From the cell containing the given text, extract its center point as (x, y) coordinate. 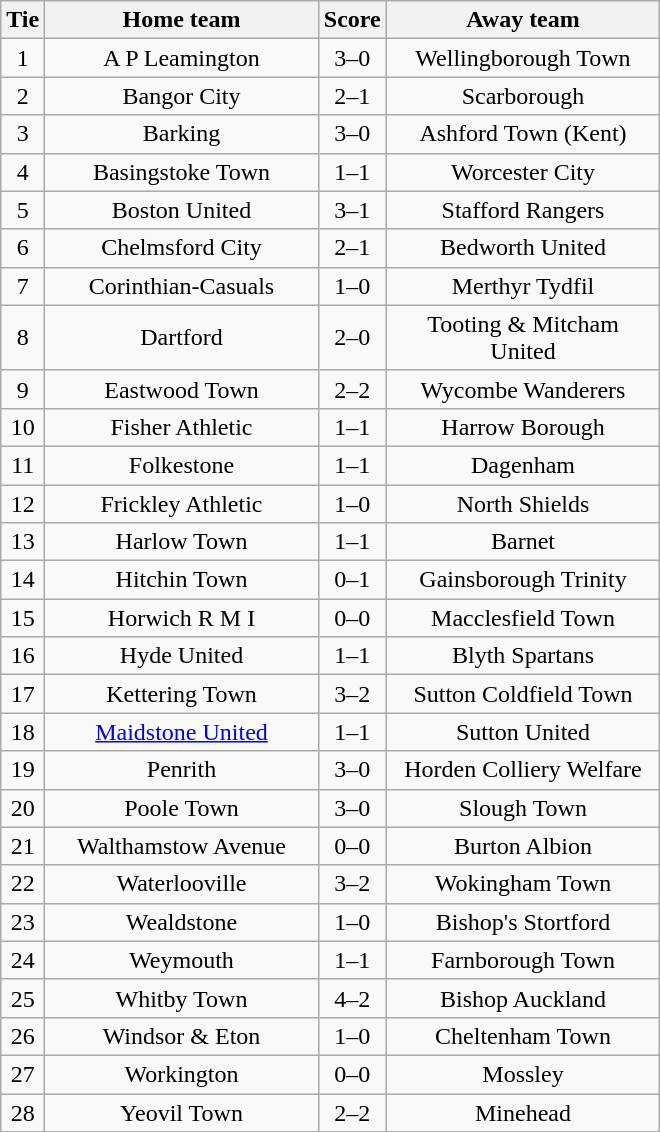
Bishop Auckland (523, 998)
Merthyr Tydfil (523, 286)
Barking (182, 134)
9 (23, 389)
Wellingborough Town (523, 58)
27 (23, 1074)
16 (23, 656)
Slough Town (523, 808)
14 (23, 580)
21 (23, 846)
Wealdstone (182, 922)
Mossley (523, 1074)
Poole Town (182, 808)
Eastwood Town (182, 389)
Harlow Town (182, 542)
Sutton Coldfield Town (523, 694)
2–0 (352, 338)
Stafford Rangers (523, 210)
Barnet (523, 542)
5 (23, 210)
Bangor City (182, 96)
7 (23, 286)
12 (23, 503)
Gainsborough Trinity (523, 580)
Maidstone United (182, 732)
22 (23, 884)
Wycombe Wanderers (523, 389)
23 (23, 922)
4–2 (352, 998)
Hyde United (182, 656)
25 (23, 998)
Hitchin Town (182, 580)
28 (23, 1113)
Horwich R M I (182, 618)
Weymouth (182, 960)
Basingstoke Town (182, 172)
Home team (182, 20)
Burton Albion (523, 846)
Corinthian-Casuals (182, 286)
3–1 (352, 210)
Dartford (182, 338)
Windsor & Eton (182, 1036)
Score (352, 20)
Minehead (523, 1113)
0–1 (352, 580)
Kettering Town (182, 694)
20 (23, 808)
Scarborough (523, 96)
Horden Colliery Welfare (523, 770)
A P Leamington (182, 58)
Frickley Athletic (182, 503)
6 (23, 248)
North Shields (523, 503)
17 (23, 694)
10 (23, 427)
Workington (182, 1074)
4 (23, 172)
Tie (23, 20)
Yeovil Town (182, 1113)
Penrith (182, 770)
Bedworth United (523, 248)
Cheltenham Town (523, 1036)
Bishop's Stortford (523, 922)
Wokingham Town (523, 884)
11 (23, 465)
Whitby Town (182, 998)
3 (23, 134)
Worcester City (523, 172)
13 (23, 542)
2 (23, 96)
Chelmsford City (182, 248)
Dagenham (523, 465)
Farnborough Town (523, 960)
26 (23, 1036)
19 (23, 770)
Tooting & Mitcham United (523, 338)
Walthamstow Avenue (182, 846)
Blyth Spartans (523, 656)
Fisher Athletic (182, 427)
Away team (523, 20)
Sutton United (523, 732)
8 (23, 338)
Boston United (182, 210)
18 (23, 732)
Waterlooville (182, 884)
Ashford Town (Kent) (523, 134)
Macclesfield Town (523, 618)
24 (23, 960)
1 (23, 58)
Folkestone (182, 465)
15 (23, 618)
Harrow Borough (523, 427)
